Locate the cell with the specified text and output its [x, y] center coordinate. 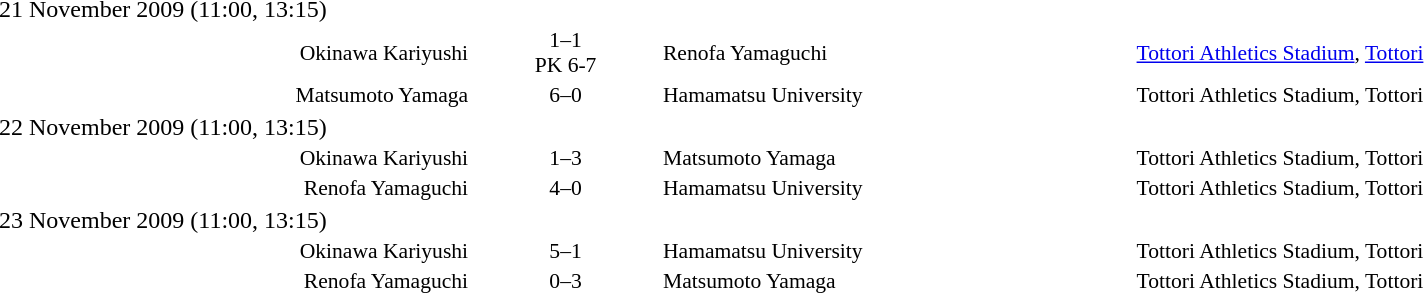
1–1PK 6-7 [566, 53]
Renofa Yamaguchi [897, 53]
6–0 [566, 95]
4–0 [566, 188]
1–3 [566, 158]
Matsumoto Yamaga [897, 158]
5–1 [566, 251]
